Provide the [x, y] coordinate of the cell's center where the given text is located.  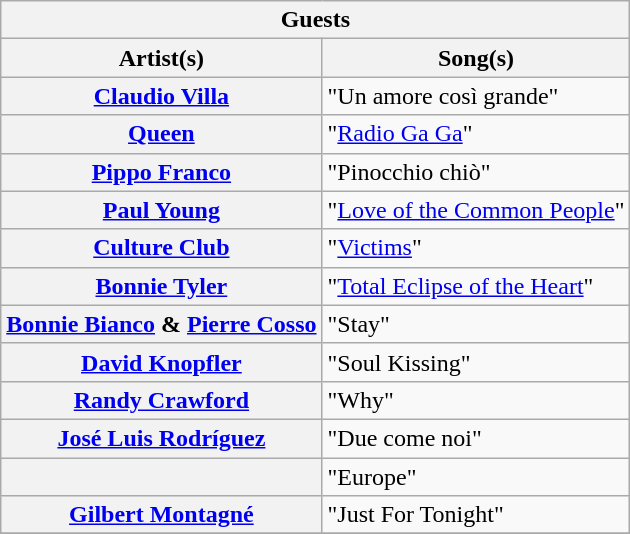
Paul Young [162, 210]
"Why" [476, 400]
Song(s) [476, 58]
Randy Crawford [162, 400]
Culture Club [162, 248]
"Victims" [476, 248]
"Total Eclipse of the Heart" [476, 286]
Bonnie Tyler [162, 286]
"Europe" [476, 477]
José Luis Rodríguez [162, 438]
"Pinocchio chiò" [476, 172]
"Love of the Common People" [476, 210]
Artist(s) [162, 58]
"Stay" [476, 324]
Pippo Franco [162, 172]
Gilbert Montagné [162, 515]
"Radio Ga Ga" [476, 134]
Bonnie Bianco & Pierre Cosso [162, 324]
"Un amore così grande" [476, 96]
"Due come noi" [476, 438]
Guests [316, 20]
"Just For Tonight" [476, 515]
David Knopfler [162, 362]
Claudio Villa [162, 96]
Queen [162, 134]
"Soul Kissing" [476, 362]
